Provide the (X, Y) coordinate of the cell's center where the given text is located.  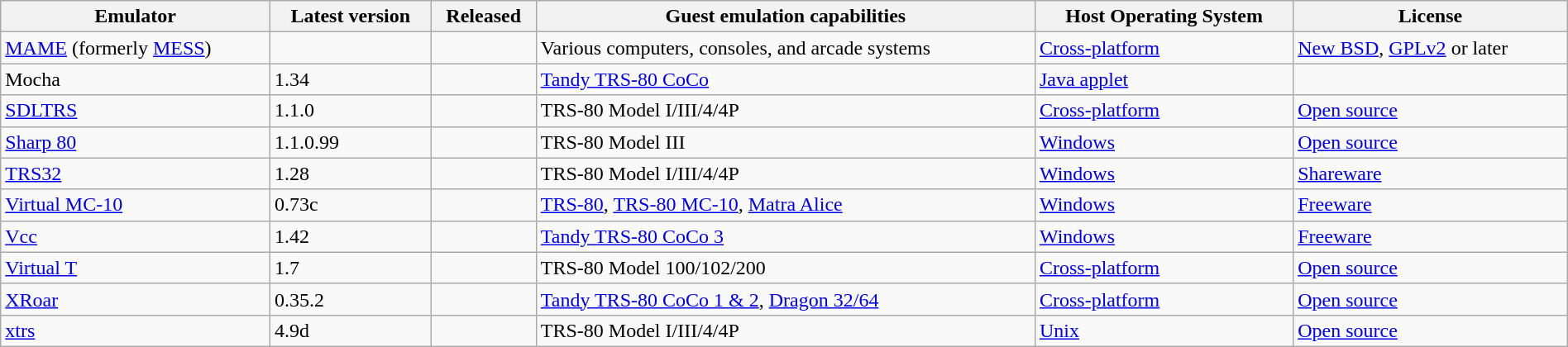
TRS-80 Model III (786, 142)
0.35.2 (351, 299)
1.1.0 (351, 111)
Various computers, consoles, and arcade systems (786, 48)
1.28 (351, 173)
Virtual MC-10 (136, 205)
1.34 (351, 79)
License (1431, 17)
Guest emulation capabilities (786, 17)
Mocha (136, 79)
1.42 (351, 236)
4.9d (351, 330)
Tandy TRS-80 CoCo 1 & 2, Dragon 32/64 (786, 299)
Shareware (1431, 173)
xtrs (136, 330)
Vcc (136, 236)
Java applet (1164, 79)
Tandy TRS-80 CoCo (786, 79)
Emulator (136, 17)
Unix (1164, 330)
Host Operating System (1164, 17)
1.1.0.99 (351, 142)
SDLTRS (136, 111)
Sharp 80 (136, 142)
TRS-80, TRS-80 MC-10, Matra Alice (786, 205)
Released (483, 17)
1.7 (351, 268)
Tandy TRS-80 CoCo 3 (786, 236)
MAME (formerly MESS) (136, 48)
0.73c (351, 205)
TRS32 (136, 173)
Latest version (351, 17)
New BSD, GPLv2 or later (1431, 48)
TRS-80 Model 100/102/200 (786, 268)
XRoar (136, 299)
Virtual T (136, 268)
